Pinpoint the cell where the given text exists, returning its [X, Y] midpoint coordinate. 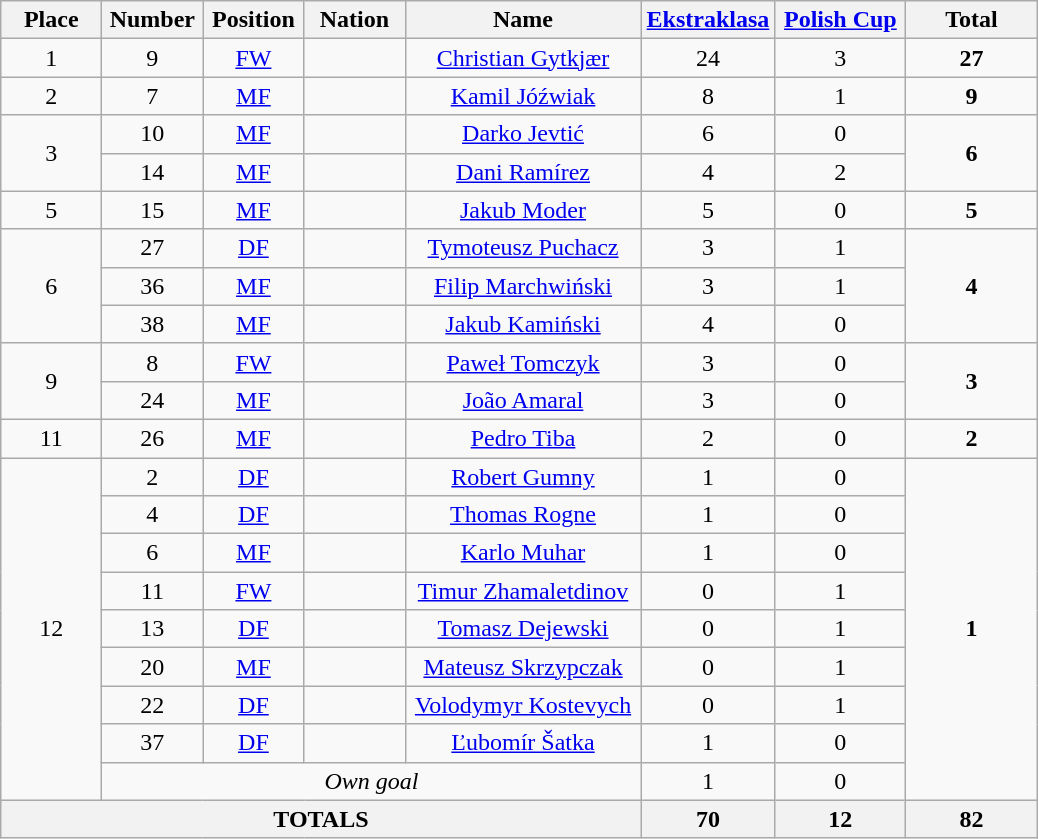
Kamil Jóźwiak [523, 96]
Dani Ramírez [523, 172]
Position [254, 20]
70 [708, 819]
Timur Zhamaletdinov [523, 591]
Polish Cup [840, 20]
Total [972, 20]
36 [152, 286]
TOTALS [321, 819]
Jakub Moder [523, 210]
Nation [354, 20]
Darko Jevtić [523, 134]
82 [972, 819]
Own goal [372, 781]
Robert Gumny [523, 477]
Number [152, 20]
João Amaral [523, 400]
15 [152, 210]
14 [152, 172]
38 [152, 324]
26 [152, 438]
37 [152, 743]
Christian Gytkjær [523, 58]
Jakub Kamiński [523, 324]
Place [52, 20]
Ľubomír Šatka [523, 743]
13 [152, 629]
Volodymyr Kostevych [523, 705]
Ekstraklasa [708, 20]
Thomas Rogne [523, 515]
Tomasz Dejewski [523, 629]
7 [152, 96]
Pedro Tiba [523, 438]
Tymoteusz Puchacz [523, 248]
22 [152, 705]
Karlo Muhar [523, 553]
Mateusz Skrzypczak [523, 667]
20 [152, 667]
Filip Marchwiński [523, 286]
10 [152, 134]
Name [523, 20]
Paweł Tomczyk [523, 362]
